Detect which cell encompasses the target text, then output its [x, y] center coordinate. 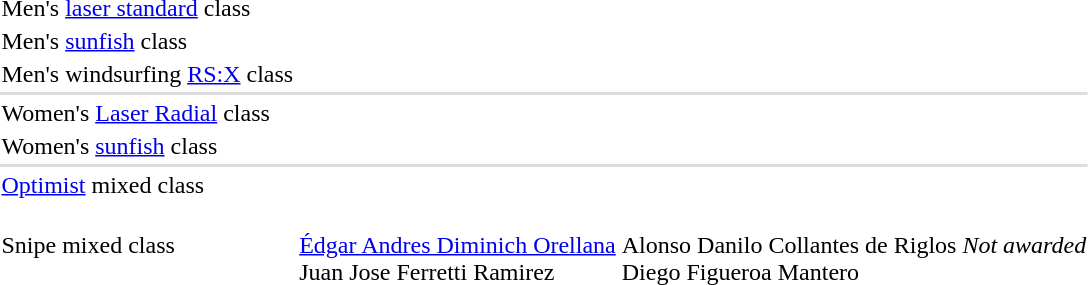
Men's windsurfing RS:X class [148, 74]
Women's sunfish class [148, 146]
Women's Laser Radial class [148, 113]
Optimist mixed class [148, 185]
Men's sunfish class [148, 41]
